Locate the cell with the specified text and output its [X, Y] center coordinate. 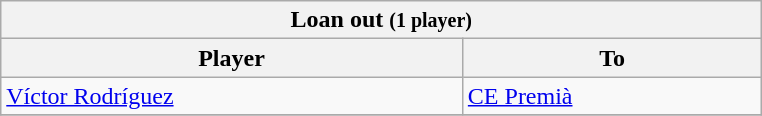
Player [232, 58]
Víctor Rodríguez [232, 96]
To [612, 58]
CE Premià [612, 96]
Loan out (1 player) [382, 20]
